From the cell containing the given text, extract its center point as (X, Y) coordinate. 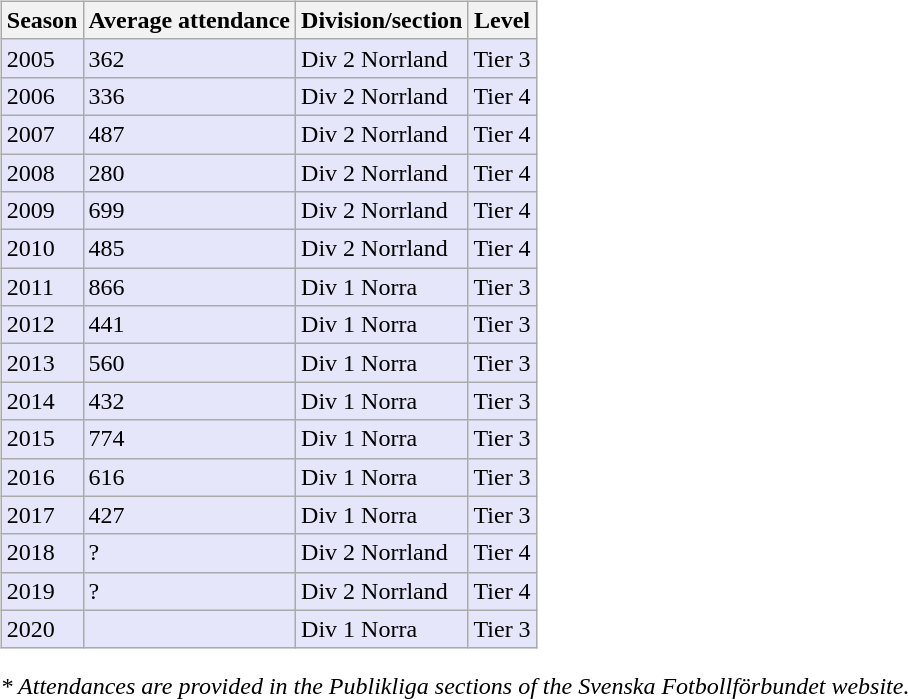
699 (190, 211)
2014 (42, 401)
2007 (42, 134)
866 (190, 287)
2020 (42, 629)
2008 (42, 173)
2018 (42, 553)
2012 (42, 325)
427 (190, 515)
485 (190, 249)
Season (42, 20)
280 (190, 173)
Average attendance (190, 20)
2009 (42, 211)
2016 (42, 477)
432 (190, 401)
2005 (42, 58)
2013 (42, 363)
362 (190, 58)
336 (190, 96)
2006 (42, 96)
487 (190, 134)
Division/section (382, 20)
2019 (42, 591)
2010 (42, 249)
Level (502, 20)
560 (190, 363)
774 (190, 439)
2017 (42, 515)
2015 (42, 439)
616 (190, 477)
441 (190, 325)
2011 (42, 287)
